Return (x, y) of the center of cell containing provided text 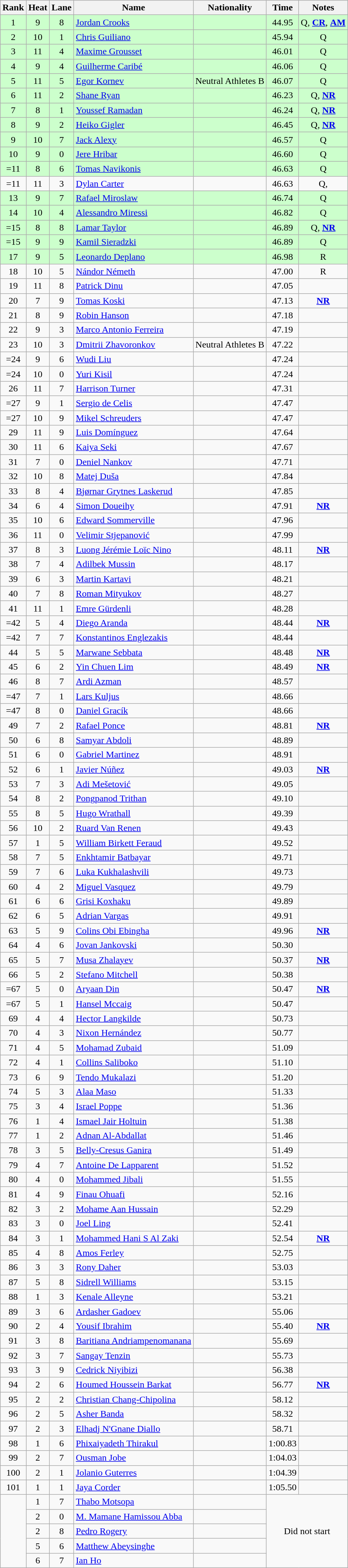
39 (13, 579)
53 (13, 784)
Dmitrii Zhavoronkov (133, 344)
Colins Obi Ebingha (133, 931)
Velimir Stjepanović (133, 535)
100 (13, 1473)
20 (13, 301)
51.46 (282, 1136)
Gabriel Martinez (133, 755)
Notes (323, 8)
Did not start (307, 1531)
Konstantinos Englezakis (133, 637)
61 (13, 901)
85 (13, 1253)
Youssef Ramadan (133, 110)
Tomas Koski (133, 301)
Amos Ferley (133, 1253)
46.06 (282, 66)
Adilbek Mussin (133, 564)
Rafael Ponce (133, 725)
51.36 (282, 1106)
Nixon Hernández (133, 1033)
52 (13, 769)
Matej Duša (133, 476)
47.85 (282, 491)
52.54 (282, 1238)
64 (13, 945)
Deniel Nankov (133, 462)
101 (13, 1487)
55.73 (282, 1355)
51.52 (282, 1165)
Jack Alexy (133, 139)
48.28 (282, 608)
Adrian Vargas (133, 916)
90 (13, 1326)
Miguel Vasquez (133, 886)
47.18 (282, 315)
Jovan Jankovski (133, 945)
Edward Sommerville (133, 520)
13 (13, 198)
72 (13, 1062)
Yousif Ibrahim (133, 1326)
89 (13, 1311)
Robin Hanson (133, 315)
Rank (13, 8)
92 (13, 1355)
Chris Guiliano (133, 37)
Shane Ryan (133, 95)
Lane (62, 8)
51.38 (282, 1121)
49.10 (282, 799)
46.82 (282, 213)
Daniel Gracík (133, 711)
49.79 (282, 886)
Stefano Mitchell (133, 975)
Heat (38, 8)
55.06 (282, 1311)
Mohamad Zubaid (133, 1048)
52.16 (282, 1194)
Roman Mityukov (133, 593)
Jaya Corder (133, 1487)
49.05 (282, 784)
55.40 (282, 1326)
96 (13, 1414)
Marwane Sebbata (133, 652)
Asher Banda (133, 1414)
48.49 (282, 667)
57 (13, 843)
Emre Gürdenli (133, 608)
46.57 (282, 139)
47.05 (282, 286)
Ousman Jobe (133, 1458)
Cedrick Niyibizi (133, 1370)
Aryaan Din (133, 989)
56.38 (282, 1370)
84 (13, 1238)
Houmed Houssein Barkat (133, 1385)
52.29 (282, 1209)
45.94 (282, 37)
Musa Zhalayev (133, 960)
Belly-Cresus Ganira (133, 1150)
77 (13, 1136)
Javier Núñez (133, 769)
Collins Saliboko (133, 1062)
Thabo Motsopa (133, 1502)
14 (13, 213)
Yin Chuen Lim (133, 667)
Lamar Taylor (133, 227)
97 (13, 1429)
50.30 (282, 945)
48.17 (282, 564)
46.60 (282, 154)
49.96 (282, 931)
38 (13, 564)
47.00 (282, 271)
58 (13, 857)
Guilherme Caribé (133, 66)
79 (13, 1165)
1:04.03 (282, 1458)
50.73 (282, 1018)
49.91 (282, 916)
Ismael Jair Holtuin (133, 1121)
91 (13, 1341)
48.21 (282, 579)
Alessandro Miressi (133, 213)
86 (13, 1267)
Diego Aranda (133, 623)
1:04.39 (282, 1473)
Lars Kuljus (133, 696)
Finau Ohuafi (133, 1194)
51.55 (282, 1180)
55.69 (282, 1341)
45 (13, 667)
Martin Kartavi (133, 579)
50 (13, 740)
Phixaiyadeth Thirakul (133, 1443)
49.89 (282, 901)
Kamil Sieradzki (133, 242)
94 (13, 1385)
48.89 (282, 740)
Matthew Abeysinghe (133, 1546)
1:00.83 (282, 1443)
49.73 (282, 872)
Luka Kukhalashvili (133, 872)
17 (13, 257)
26 (13, 388)
49.03 (282, 769)
36 (13, 535)
Nándor Németh (133, 271)
81 (13, 1194)
Mikel Schreuders (133, 418)
Pedro Rogery (133, 1531)
59 (13, 872)
Tomas Navikonis (133, 169)
Heiko Gigler (133, 125)
Pongpanod Trithan (133, 799)
48.48 (282, 652)
Enkhtamir Batbayar (133, 857)
44 (13, 652)
Time (282, 8)
Luis Domínguez (133, 433)
49 (13, 725)
69 (13, 1018)
47.71 (282, 462)
82 (13, 1209)
51.49 (282, 1150)
Christian Chang-Chipolina (133, 1399)
63 (13, 931)
58.32 (282, 1414)
Alaa Maso (133, 1092)
Hugo Wrathall (133, 813)
Hector Langkilde (133, 1018)
58.12 (282, 1399)
46.23 (282, 95)
Nationality (230, 8)
48.91 (282, 755)
70 (13, 1033)
49.52 (282, 843)
Q, (323, 184)
Adnan Al-Abdallat (133, 1136)
19 (13, 286)
Marco Antonio Ferreira (133, 330)
46.74 (282, 198)
41 (13, 608)
50.77 (282, 1033)
53.21 (282, 1297)
58.71 (282, 1429)
56 (13, 828)
Grisi Koxhaku (133, 901)
Hansel Mccaig (133, 1004)
47.99 (282, 535)
50.37 (282, 960)
32 (13, 476)
31 (13, 462)
95 (13, 1399)
Tendo Mukalazi (133, 1077)
Jordan Crooks (133, 22)
54 (13, 799)
48.11 (282, 550)
Sidrell Williams (133, 1282)
Mohame Aan Hussain (133, 1209)
47.31 (282, 388)
Name (133, 8)
22 (13, 330)
46.24 (282, 110)
93 (13, 1370)
52.41 (282, 1224)
Simon Doueihy (133, 506)
Q, CR, AM (323, 22)
30 (13, 447)
Adi Mešetović (133, 784)
Sergio de Celis (133, 403)
44.95 (282, 22)
34 (13, 506)
47.22 (282, 344)
49.71 (282, 857)
18 (13, 271)
Jere Hribar (133, 154)
Leonardo Deplano (133, 257)
51.20 (282, 1077)
48.81 (282, 725)
47.84 (282, 476)
40 (13, 593)
47.13 (282, 301)
Rony Daher (133, 1267)
Wudi Liu (133, 359)
51.10 (282, 1062)
83 (13, 1224)
Ardi Azman (133, 682)
65 (13, 960)
98 (13, 1443)
60 (13, 886)
Yuri Kisil (133, 374)
Elhadj N'Gnane Diallo (133, 1429)
48.57 (282, 682)
75 (13, 1106)
53.03 (282, 1267)
Kenale Alleyne (133, 1297)
76 (13, 1121)
M. Mamane Hamissou Abba (133, 1516)
Israel Poppe (133, 1106)
46.98 (282, 257)
Rafael Miroslaw (133, 198)
Dylan Carter (133, 184)
29 (13, 433)
47.64 (282, 433)
47.91 (282, 506)
71 (13, 1048)
73 (13, 1077)
47.96 (282, 520)
37 (13, 550)
Maxime Grousset (133, 52)
Ardasher Gadoev (133, 1311)
51.33 (282, 1092)
William Birkett Feraud (133, 843)
21 (13, 315)
51 (13, 755)
52.75 (282, 1253)
46.07 (282, 81)
49.43 (282, 828)
47.19 (282, 330)
Baritiana Andriampenomanana (133, 1341)
Egor Kornev (133, 81)
78 (13, 1150)
Ian Ho (133, 1560)
80 (13, 1180)
74 (13, 1092)
Bjørnar Grytnes Laskerud (133, 491)
47.67 (282, 447)
48.27 (282, 593)
66 (13, 975)
46 (13, 682)
Mohammed Hani S Al Zaki (133, 1238)
46.01 (282, 52)
55 (13, 813)
1:05.50 (282, 1487)
Ruard Van Renen (133, 828)
87 (13, 1282)
33 (13, 491)
88 (13, 1297)
Mohammed Jibali (133, 1180)
Patrick Dinu (133, 286)
51.09 (282, 1048)
Jolanio Guterres (133, 1473)
Sangay Tenzin (133, 1355)
49.39 (282, 813)
62 (13, 916)
Samyar Abdoli (133, 740)
Joel Ling (133, 1224)
46.45 (282, 125)
99 (13, 1458)
Harrison Turner (133, 388)
50.38 (282, 975)
35 (13, 520)
Kaiya Seki (133, 447)
23 (13, 344)
53.15 (282, 1282)
56.77 (282, 1385)
Antoine De Lapparent (133, 1165)
Luong Jérémie Loïc Nino (133, 550)
